For the text-containing cell, return its midpoint in [x, y] coordinate format. 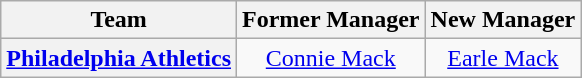
Philadelphia Athletics [119, 58]
Earle Mack [503, 58]
Former Manager [332, 20]
New Manager [503, 20]
Team [119, 20]
Connie Mack [332, 58]
